Detect which cell encompasses the target text, then output its [X, Y] center coordinate. 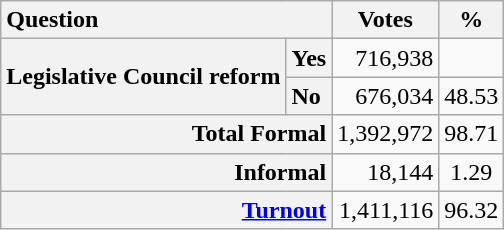
Yes [309, 58]
Question [166, 20]
No [309, 96]
Votes [386, 20]
% [472, 20]
716,938 [386, 58]
1,411,116 [386, 210]
Informal [166, 172]
1.29 [472, 172]
Total Formal [166, 134]
96.32 [472, 210]
18,144 [386, 172]
Legislative Council reform [144, 77]
98.71 [472, 134]
676,034 [386, 96]
Turnout [166, 210]
48.53 [472, 96]
1,392,972 [386, 134]
